Extract the (x, y) coordinate from the center of the cell holding the provided text.  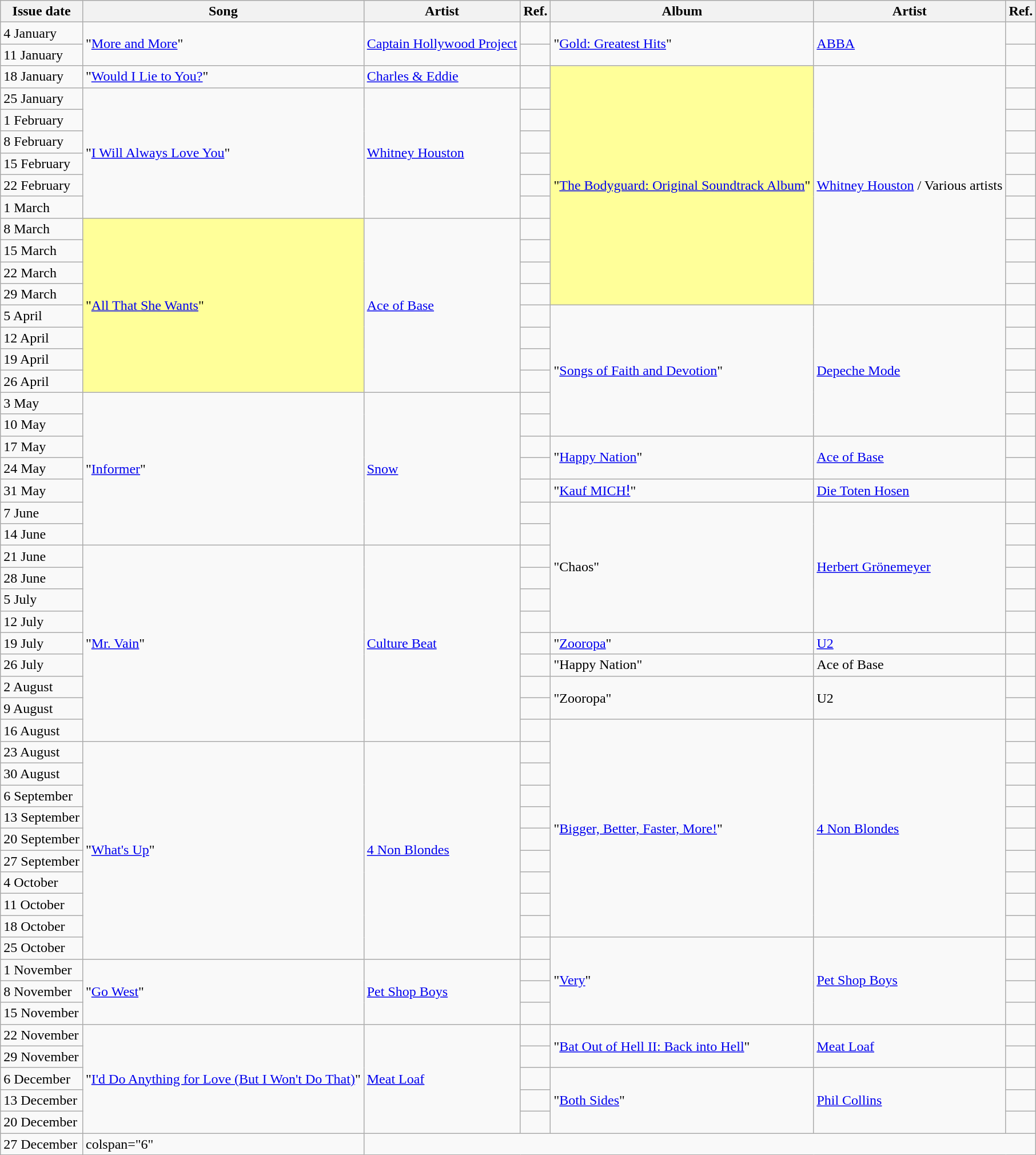
25 October (42, 948)
"Would I Lie to You?" (223, 77)
20 December (42, 1122)
12 July (42, 622)
13 September (42, 818)
16 August (42, 730)
Culture Beat (442, 644)
Charles & Eddie (442, 77)
Phil Collins (910, 1100)
15 February (42, 164)
"Chaos" (682, 567)
"What's Up" (223, 850)
Whitney Houston / Various artists (910, 185)
5 July (42, 600)
19 April (42, 360)
Song (223, 11)
"I Will Always Love You" (223, 153)
colspan="6" (223, 1144)
14 June (42, 535)
"Bigger, Better, Faster, More!" (682, 828)
"Very" (682, 981)
Depeche Mode (910, 371)
20 September (42, 839)
"Mr. Vain" (223, 644)
2 August (42, 687)
23 August (42, 752)
24 May (42, 468)
11 October (42, 905)
31 May (42, 491)
Captain Hollywood Project (442, 44)
3 May (42, 403)
13 December (42, 1100)
25 January (42, 98)
9 August (42, 708)
"Songs of Faith and Devotion" (682, 371)
"All That She Wants" (223, 305)
4 October (42, 883)
15 November (42, 1013)
8 March (42, 229)
"More and More" (223, 44)
27 September (42, 861)
18 January (42, 77)
"Both Sides" (682, 1100)
"Go West" (223, 991)
30 August (42, 774)
11 January (42, 55)
Whitney Houston (442, 153)
18 October (42, 926)
"Bat Out of Hell II: Back into Hell" (682, 1046)
21 June (42, 556)
"The Bodyguard: Original Soundtrack Album" (682, 185)
8 February (42, 142)
26 April (42, 381)
Issue date (42, 11)
Snow (442, 469)
"I'd Do Anything for Love (But I Won't Do That)" (223, 1078)
1 February (42, 120)
1 March (42, 207)
4 January (42, 33)
6 December (42, 1078)
22 February (42, 185)
12 April (42, 338)
17 May (42, 447)
Herbert Grönemeyer (910, 567)
"Kauf MICHǃ" (682, 491)
5 April (42, 316)
1 November (42, 970)
29 March (42, 294)
27 December (42, 1144)
15 March (42, 250)
10 May (42, 425)
7 June (42, 513)
Album (682, 11)
28 June (42, 578)
19 July (42, 643)
"Gold: Greatest Hits" (682, 44)
8 November (42, 991)
22 November (42, 1035)
6 September (42, 795)
ABBA (910, 44)
"Informer" (223, 469)
22 March (42, 273)
29 November (42, 1057)
26 July (42, 665)
Die Toten Hosen (910, 491)
